Determine the (x, y) coordinate at the center of the cell enclosing the given text.  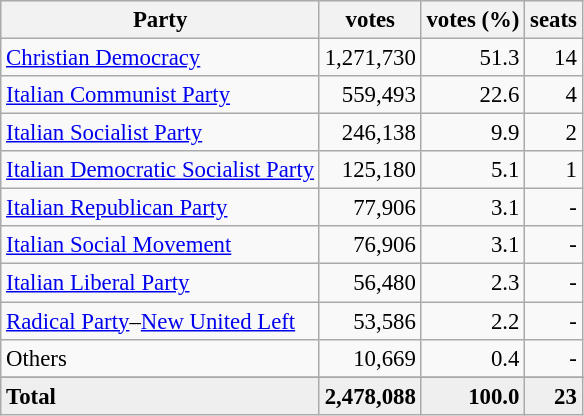
2.2 (473, 321)
Italian Socialist Party (160, 133)
2 (554, 133)
Italian Republican Party (160, 208)
246,138 (370, 133)
Total (160, 396)
559,493 (370, 95)
22.6 (473, 95)
56,480 (370, 283)
Party (160, 20)
4 (554, 95)
Others (160, 358)
14 (554, 58)
Italian Democratic Socialist Party (160, 170)
votes (370, 20)
Christian Democracy (160, 58)
Italian Social Movement (160, 245)
51.3 (473, 58)
53,586 (370, 321)
5.1 (473, 170)
1 (554, 170)
seats (554, 20)
2,478,088 (370, 396)
10,669 (370, 358)
77,906 (370, 208)
125,180 (370, 170)
1,271,730 (370, 58)
Italian Liberal Party (160, 283)
Italian Communist Party (160, 95)
100.0 (473, 396)
9.9 (473, 133)
votes (%) (473, 20)
0.4 (473, 358)
23 (554, 396)
76,906 (370, 245)
2.3 (473, 283)
Radical Party–New United Left (160, 321)
